Identify which cell holds the provided text, then report its (X, Y) central coordinate. 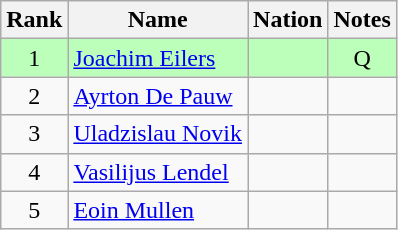
Eoin Mullen (158, 210)
Rank (34, 20)
Uladzislau Novik (158, 134)
2 (34, 96)
Notes (362, 20)
Vasilijus Lendel (158, 172)
3 (34, 134)
Ayrton De Pauw (158, 96)
Name (158, 20)
5 (34, 210)
Joachim Eilers (158, 58)
Nation (288, 20)
1 (34, 58)
Q (362, 58)
4 (34, 172)
